Determine the [x, y] coordinate at the center of the cell enclosing the given text.  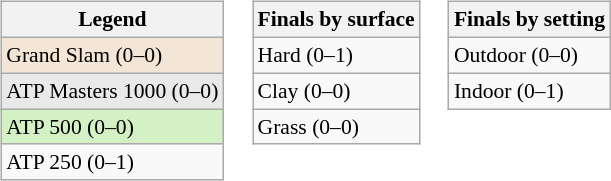
Grand Slam (0–0) [112, 55]
Grass (0–0) [336, 127]
Legend [112, 20]
ATP 250 (0–1) [112, 162]
Outdoor (0–0) [530, 55]
Finals by setting [530, 20]
ATP 500 (0–0) [112, 127]
ATP Masters 1000 (0–0) [112, 91]
Finals by surface [336, 20]
Indoor (0–1) [530, 91]
Hard (0–1) [336, 55]
Clay (0–0) [336, 91]
